From the cell containing the given text, extract its center point as (x, y) coordinate. 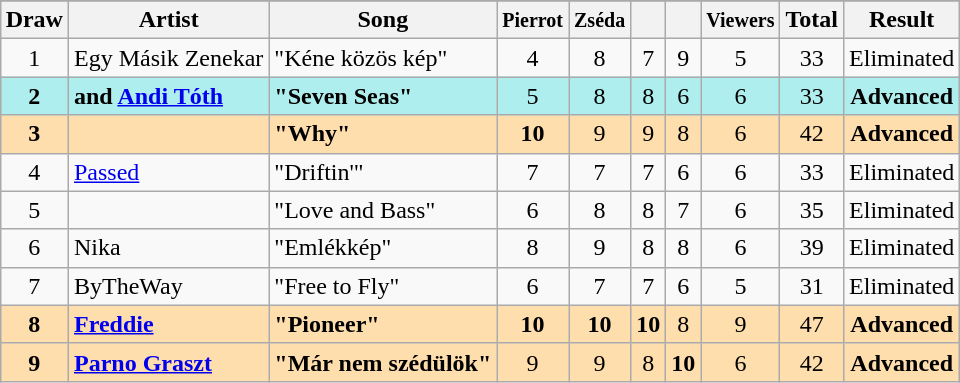
Zséda (599, 20)
Nika (168, 248)
"Love and Bass" (383, 210)
Artist (168, 20)
Passed (168, 172)
"Pioneer" (383, 324)
"Kéne közös kép" (383, 58)
"Már nem szédülök" (383, 362)
31 (812, 286)
1 (34, 58)
Draw (34, 20)
ByTheWay (168, 286)
Pierrot (533, 20)
and Andi Tóth (168, 96)
"Driftin'" (383, 172)
35 (812, 210)
"Seven Seas" (383, 96)
"Emlékkép" (383, 248)
Result (902, 20)
39 (812, 248)
Viewers (740, 20)
Total (812, 20)
2 (34, 96)
"Free to Fly" (383, 286)
3 (34, 134)
"Why" (383, 134)
Freddie (168, 324)
47 (812, 324)
Egy Másik Zenekar (168, 58)
Song (383, 20)
Parno Graszt (168, 362)
